For the text-containing cell, return its midpoint in (X, Y) coordinate format. 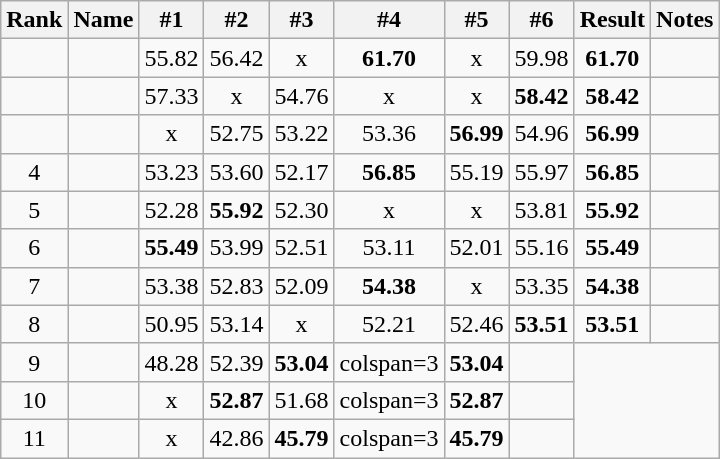
Rank (34, 20)
#2 (236, 20)
55.82 (172, 58)
4 (34, 172)
#4 (389, 20)
52.30 (302, 210)
52.01 (476, 248)
52.83 (236, 286)
42.86 (236, 438)
52.21 (389, 324)
48.28 (172, 362)
53.60 (236, 172)
52.51 (302, 248)
51.68 (302, 400)
53.81 (542, 210)
55.16 (542, 248)
52.39 (236, 362)
52.28 (172, 210)
10 (34, 400)
57.33 (172, 96)
#3 (302, 20)
#5 (476, 20)
#6 (542, 20)
52.09 (302, 286)
53.35 (542, 286)
7 (34, 286)
53.36 (389, 134)
53.22 (302, 134)
55.97 (542, 172)
9 (34, 362)
52.17 (302, 172)
5 (34, 210)
53.38 (172, 286)
53.14 (236, 324)
54.76 (302, 96)
59.98 (542, 58)
53.99 (236, 248)
#1 (172, 20)
55.19 (476, 172)
52.75 (236, 134)
50.95 (172, 324)
53.11 (389, 248)
6 (34, 248)
Result (612, 20)
Name (104, 20)
54.96 (542, 134)
53.23 (172, 172)
56.42 (236, 58)
Notes (685, 20)
52.46 (476, 324)
11 (34, 438)
8 (34, 324)
